Output the [x, y] coordinate of the center of the cell containing the given text.  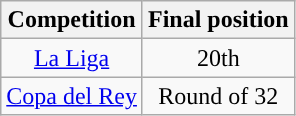
Competition [72, 20]
Round of 32 [218, 96]
Final position [218, 20]
Copa del Rey [72, 96]
20th [218, 58]
La Liga [72, 58]
